Return the [X, Y] coordinate for the center point of the cell that contains the specified text.  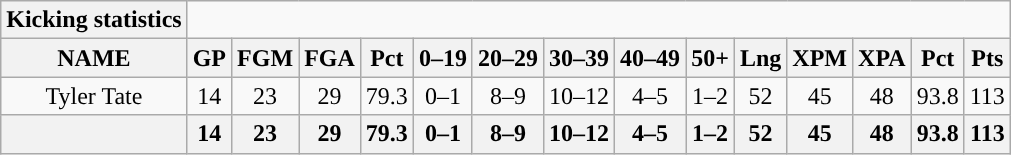
0–19 [442, 58]
Pts [987, 58]
FGM [266, 58]
GP [209, 58]
30–39 [580, 58]
NAME [94, 58]
20–29 [508, 58]
50+ [710, 58]
XPA [882, 58]
Lng [760, 58]
FGA [330, 58]
Kicking statistics [94, 20]
Tyler Tate [94, 96]
XPM [820, 58]
40–49 [650, 58]
